From the cell containing the given text, extract its center point as [X, Y] coordinate. 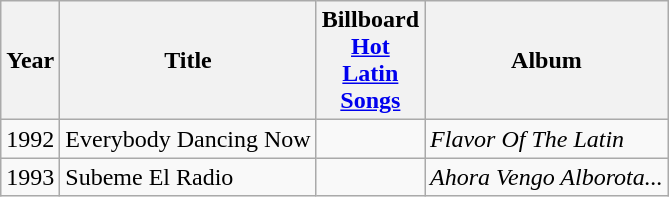
Title [188, 60]
Year [30, 60]
Flavor Of The Latin [547, 139]
Everybody Dancing Now [188, 139]
BillboardHotLatinSongs [370, 60]
1992 [30, 139]
Subeme El Radio [188, 177]
Album [547, 60]
Ahora Vengo Alborota... [547, 177]
1993 [30, 177]
